Return [x, y] of the center of cell containing provided text 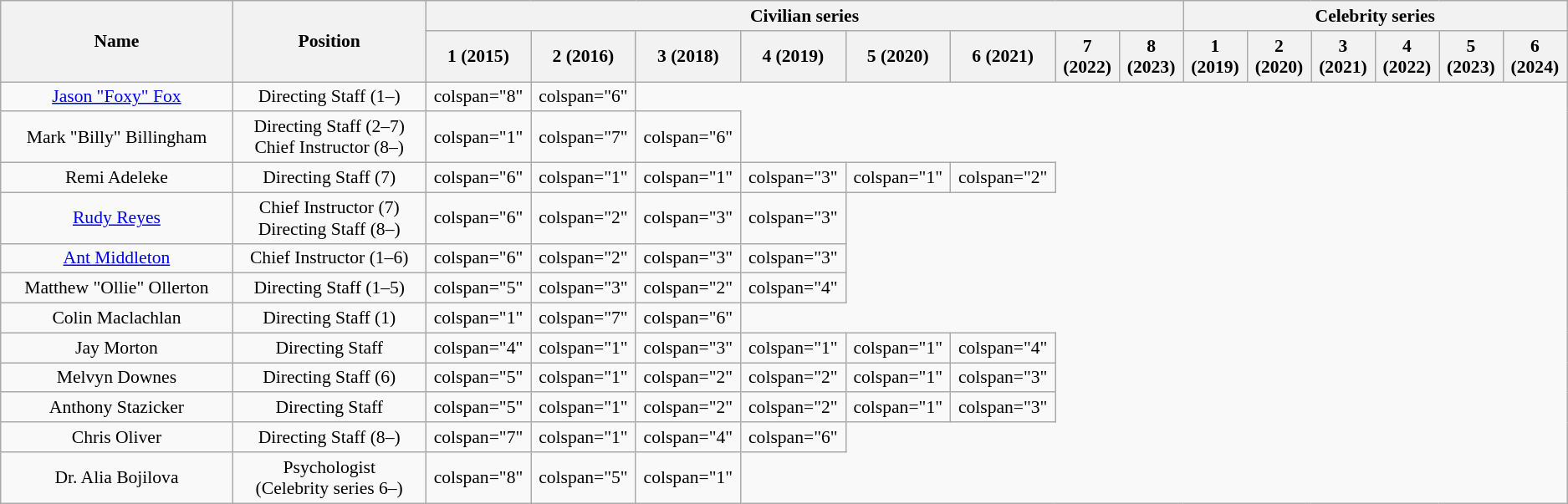
Position [329, 42]
2 (2020) [1279, 57]
Psychologist(Celebrity series 6–) [329, 478]
Chief Instructor (1–6) [329, 258]
Directing Staff (2–7)Chief Instructor (8–) [329, 137]
Anthony Stazicker [117, 408]
2 (2016) [584, 57]
Rudy Reyes [117, 217]
3 (2021) [1343, 57]
4 (2022) [1407, 57]
Jay Morton [117, 348]
Matthew "Ollie" Ollerton [117, 288]
Chief Instructor (7) Directing Staff (8–) [329, 217]
Directing Staff (1–) [329, 97]
1 (2015) [478, 57]
Directing Staff (6) [329, 378]
Celebrity series [1375, 16]
Directing Staff (7) [329, 178]
Chris Oliver [117, 437]
5 (2023) [1471, 57]
Directing Staff (1–5) [329, 288]
Civilian series [804, 16]
Remi Adeleke [117, 178]
Jason "Foxy" Fox [117, 97]
Dr. Alia Bojilova [117, 478]
1 (2019) [1215, 57]
4 (2019) [793, 57]
6 (2021) [1002, 57]
Directing Staff (8–) [329, 437]
7 (2022) [1087, 57]
Melvyn Downes [117, 378]
3 (2018) [687, 57]
Directing Staff (1) [329, 318]
Name [117, 42]
5 (2020) [898, 57]
6 (2024) [1535, 57]
Colin Maclachlan [117, 318]
Ant Middleton [117, 258]
Mark "Billy" Billingham [117, 137]
8 (2023) [1151, 57]
